Output the (X, Y) coordinate of the center of the cell containing the given text.  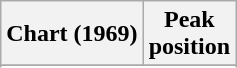
Chart (1969) (72, 34)
Peakposition (189, 34)
